Extract the [x, y] coordinate from the center of the cell holding the provided text.  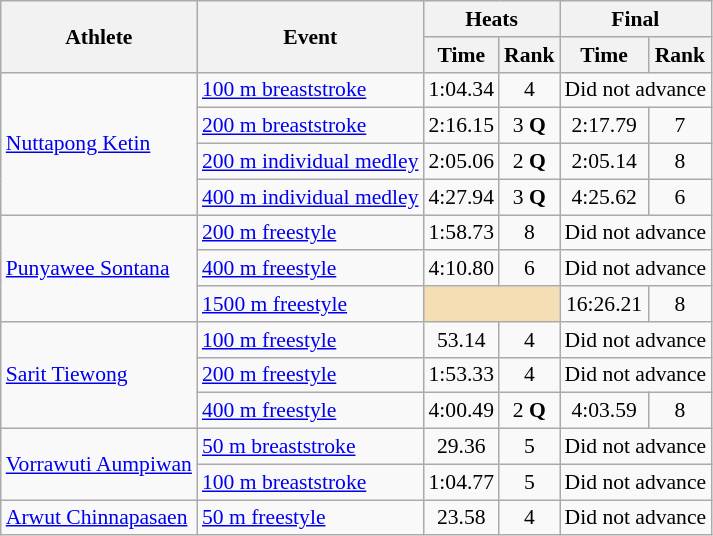
400 m individual medley [310, 197]
200 m breaststroke [310, 126]
1500 m freestyle [310, 304]
Vorrawuti Aumpiwan [99, 464]
Punyawee Sontana [99, 268]
100 m freestyle [310, 340]
Event [310, 36]
Athlete [99, 36]
4:27.94 [462, 197]
200 m individual medley [310, 162]
4:03.59 [604, 411]
7 [680, 126]
50 m freestyle [310, 518]
Final [636, 19]
Arwut Chinnapasaen [99, 518]
2:05.06 [462, 162]
4:00.49 [462, 411]
23.58 [462, 518]
1:58.73 [462, 233]
Nuttapong Ketin [99, 143]
50 m breaststroke [310, 447]
16:26.21 [604, 304]
Heats [492, 19]
4:25.62 [604, 197]
2:05.14 [604, 162]
53.14 [462, 340]
Sarit Tiewong [99, 376]
2:16.15 [462, 126]
1:53.33 [462, 375]
1:04.77 [462, 482]
29.36 [462, 447]
2:17.79 [604, 126]
1:04.34 [462, 90]
4:10.80 [462, 269]
